Return (x, y) of the center of cell containing provided text 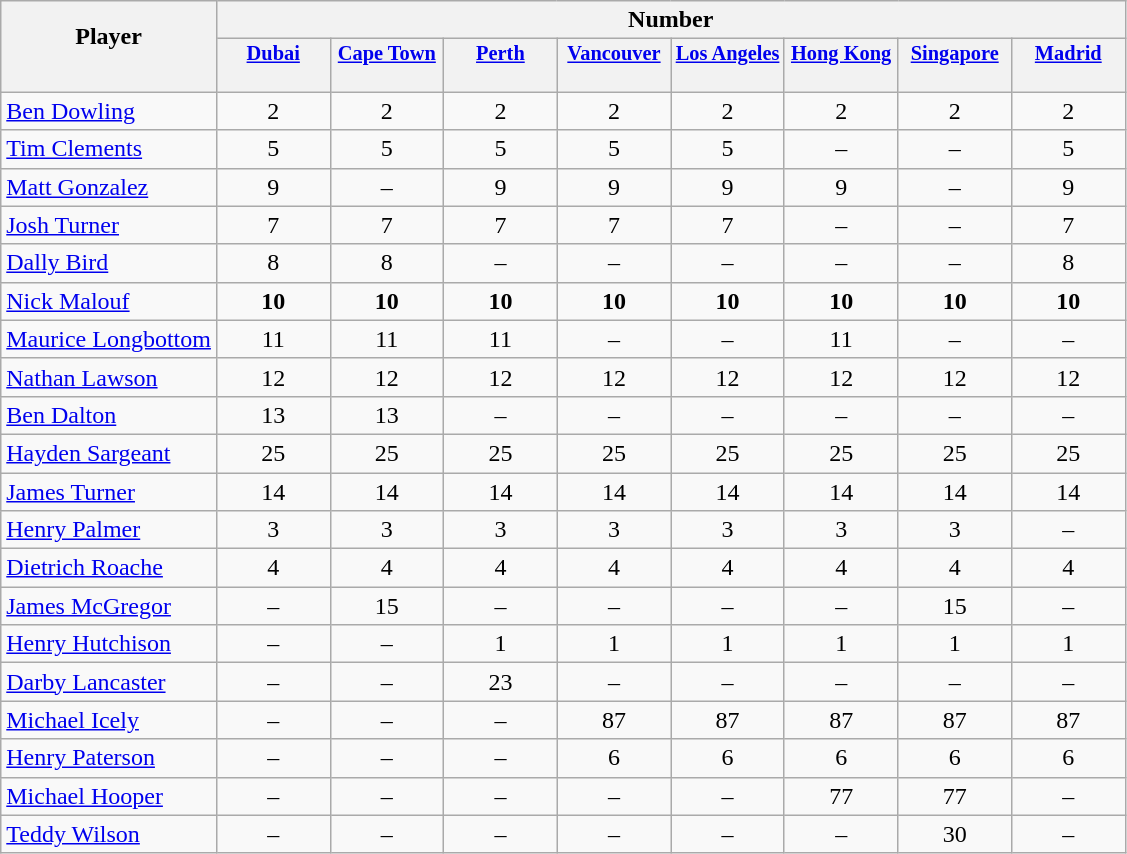
Nathan Lawson (109, 377)
Michael Hooper (109, 796)
Los Angeles (728, 54)
Ben Dalton (109, 415)
Player (109, 36)
Maurice Longbottom (109, 339)
Singapore (955, 54)
Teddy Wilson (109, 834)
Josh Turner (109, 225)
Number (670, 20)
23 (501, 682)
James Turner (109, 491)
Dally Bird (109, 263)
James McGregor (109, 606)
Henry Paterson (109, 758)
Dietrich Roache (109, 568)
30 (955, 834)
Tim Clements (109, 149)
Vancouver (614, 54)
Perth (501, 54)
Matt Gonzalez (109, 187)
Hayden Sargeant (109, 453)
Hong Kong (841, 54)
Madrid (1068, 54)
Nick Malouf (109, 301)
Cape Town (387, 54)
Henry Palmer (109, 530)
Darby Lancaster (109, 682)
Ben Dowling (109, 111)
Michael Icely (109, 720)
Henry Hutchison (109, 644)
Dubai (273, 54)
